Find where the given text appears and provide that cell's center as (X, Y) coordinate. 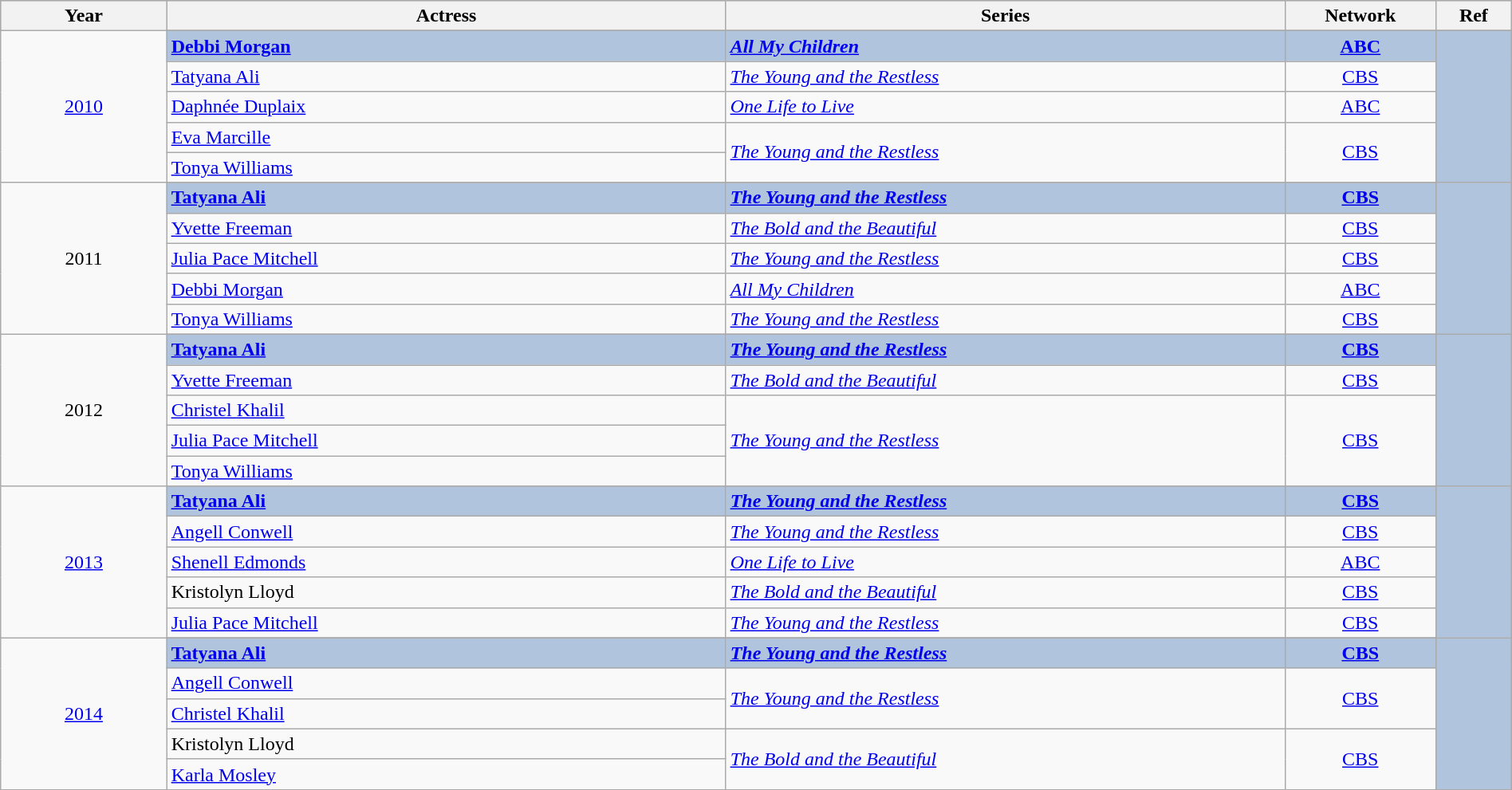
2014 (84, 713)
2011 (84, 258)
Series (1005, 16)
2012 (84, 410)
2010 (84, 107)
Eva Marcille (447, 137)
Network (1360, 16)
Actress (447, 16)
2013 (84, 562)
Daphnée Duplaix (447, 107)
Shenell Edmonds (447, 562)
Karla Mosley (447, 774)
Ref (1474, 16)
Year (84, 16)
